Detect which cell encompasses the target text, then output its (x, y) center coordinate. 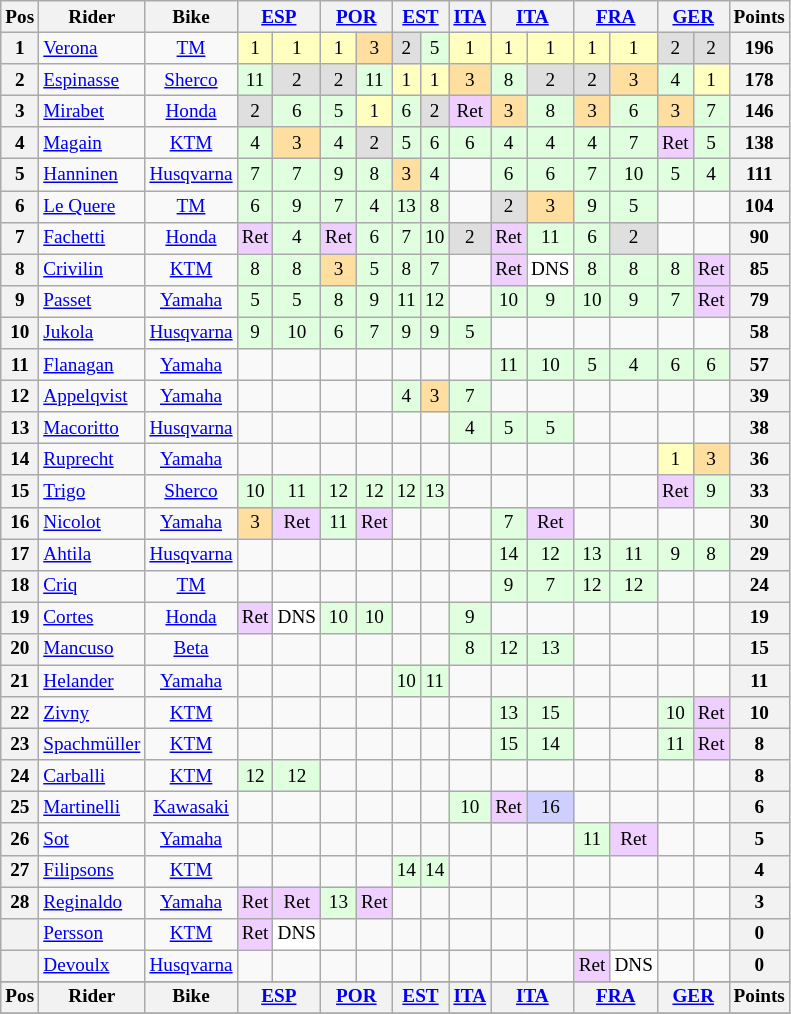
20 (20, 649)
Beta (191, 649)
39 (759, 396)
146 (759, 111)
29 (759, 554)
Flanagan (92, 365)
22 (20, 713)
Kawasaki (191, 808)
Verona (92, 48)
Cortes (92, 618)
178 (759, 80)
Fachetti (92, 238)
Macoritto (92, 428)
Persson (92, 934)
Espinasse (92, 80)
58 (759, 333)
23 (20, 744)
Ruprecht (92, 460)
25 (20, 808)
Trigo (92, 491)
Mirabet (92, 111)
38 (759, 428)
27 (20, 871)
111 (759, 175)
21 (20, 681)
57 (759, 365)
85 (759, 270)
Martinelli (92, 808)
30 (759, 523)
Jukola (92, 333)
18 (20, 586)
Zivny (92, 713)
33 (759, 491)
Magain (92, 143)
Nicolot (92, 523)
Filipsons (92, 871)
Criq (92, 586)
Passet (92, 301)
Helander (92, 681)
Carballi (92, 776)
Appelqvist (92, 396)
90 (759, 238)
Hanninen (92, 175)
Reginaldo (92, 902)
Devoulx (92, 966)
104 (759, 206)
196 (759, 48)
Sot (92, 839)
138 (759, 143)
Le Quere (92, 206)
Spachmüller (92, 744)
28 (20, 902)
Crivilin (92, 270)
26 (20, 839)
Ahtila (92, 554)
Mancuso (92, 649)
17 (20, 554)
79 (759, 301)
36 (759, 460)
